Find where the given text appears and provide that cell's center as [X, Y] coordinate. 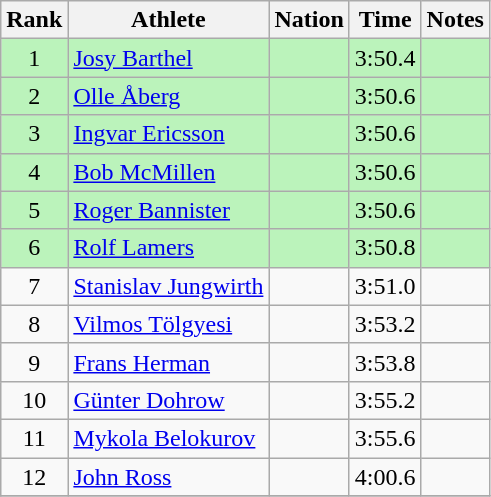
Athlete [168, 20]
3:53.2 [385, 324]
Vilmos Tölgyesi [168, 324]
Josy Barthel [168, 58]
3:50.4 [385, 58]
3:55.6 [385, 438]
11 [34, 438]
John Ross [168, 477]
Olle Åberg [168, 96]
1 [34, 58]
4 [34, 172]
Rank [34, 20]
3:50.8 [385, 248]
Rolf Lamers [168, 248]
Frans Herman [168, 362]
10 [34, 400]
Time [385, 20]
Ingvar Ericsson [168, 134]
5 [34, 210]
Nation [309, 20]
4:00.6 [385, 477]
3:55.2 [385, 400]
Günter Dohrow [168, 400]
6 [34, 248]
8 [34, 324]
9 [34, 362]
Mykola Belokurov [168, 438]
12 [34, 477]
2 [34, 96]
Notes [455, 20]
Bob McMillen [168, 172]
3:53.8 [385, 362]
Roger Bannister [168, 210]
3 [34, 134]
7 [34, 286]
Stanislav Jungwirth [168, 286]
3:51.0 [385, 286]
